Detect which cell encompasses the target text, then output its [X, Y] center coordinate. 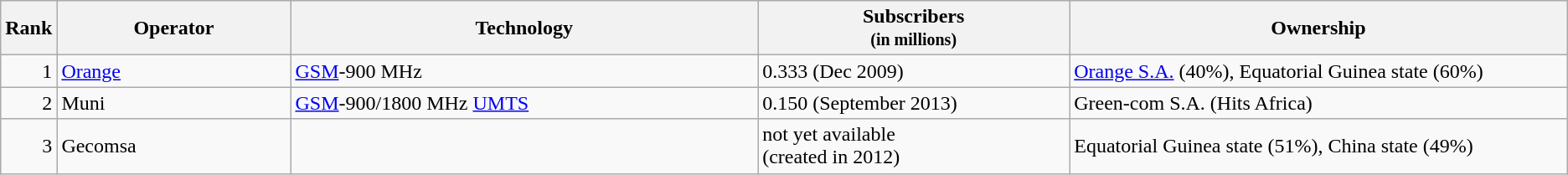
Orange S.A. (40%), Equatorial Guinea state (60%) [1318, 71]
0.150 (September 2013) [914, 103]
Technology [524, 28]
0.333 (Dec 2009) [914, 71]
Orange [174, 71]
Subscribers(in millions) [914, 28]
Equatorial Guinea state (51%), China state (49%) [1318, 146]
3 [28, 146]
GSM-900 MHz [524, 71]
Green-com S.A. (Hits Africa) [1318, 103]
1 [28, 71]
2 [28, 103]
Operator [174, 28]
Rank [28, 28]
GSM-900/1800 MHz UMTS [524, 103]
not yet available (created in 2012) [914, 146]
Ownership [1318, 28]
Gecomsa [174, 146]
Muni [174, 103]
